Locate the cell with the specified text and output its [X, Y] center coordinate. 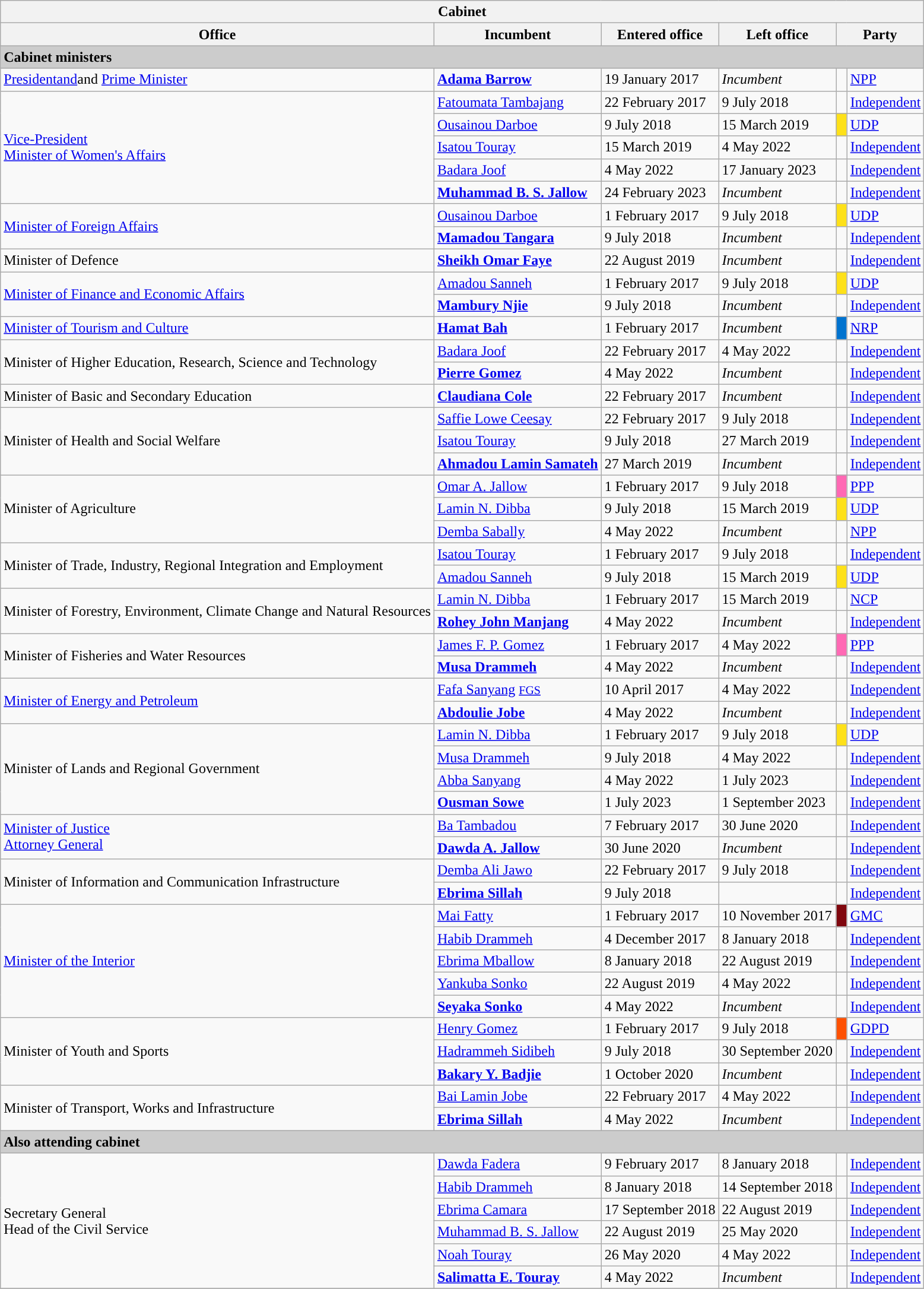
Fatoumata Tambajang [517, 102]
Minister of Lands and Regional Government [217, 769]
1 September 2023 [777, 803]
Ebrima Mballow [517, 961]
Abdoulie Jobe [517, 712]
Sheikh Omar Faye [517, 260]
25 May 2020 [777, 1232]
Yankuba Sonko [517, 983]
Minister of Tourism and Culture [217, 328]
Ousman Sowe [517, 803]
Mai Fatty [517, 916]
Vice-PresidentMinister of Women's Affairs [217, 147]
Minister of Trade, Industry, Regional Integration and Employment [217, 565]
Ahmadou Lamin Samateh [517, 464]
Seyaka Sonko [517, 1006]
10 November 2017 [777, 916]
NCP [885, 599]
7 February 2017 [660, 825]
Minister of JusticeAttorney General [217, 837]
14 September 2018 [777, 1187]
Bakary Y. Badjie [517, 1074]
19 January 2017 [660, 80]
Minister of Health and Social Welfare [217, 441]
Minister of Fisheries and Water Resources [217, 655]
Hamat Bah [517, 328]
Minister of Information and Communication Infrastructure [217, 882]
Demba Ali Jawo [517, 870]
Minister of Transport, Works and Infrastructure [217, 1108]
4 December 2017 [660, 938]
GMC [885, 916]
Cabinet ministers [462, 57]
Cabinet [462, 12]
30 September 2020 [777, 1052]
Salimatta E. Touray [517, 1277]
Minister of Youth and Sports [217, 1052]
Ebrima Camara [517, 1209]
10 April 2017 [660, 690]
17 January 2023 [777, 170]
James F. P. Gomez [517, 644]
Minister of Energy and Petroleum [217, 701]
Abba Sanyang [517, 780]
Dawda Fadera [517, 1164]
Party [880, 34]
26 May 2020 [660, 1255]
Minister of Foreign Affairs [217, 226]
Demba Sabally [517, 531]
9 February 2017 [660, 1164]
Dawda A. Jallow [517, 848]
Mamadou Tangara [517, 237]
Entered office [660, 34]
Noah Touray [517, 1255]
Minister of the Interior [217, 961]
Minister of Defence [217, 260]
Rohey John Manjang [517, 622]
17 September 2018 [660, 1209]
Bai Lamin Jobe [517, 1097]
Fafa Sanyang FGS [517, 690]
NRP [885, 328]
Presidentandand Prime Minister [217, 80]
Mambury Njie [517, 306]
Office [217, 34]
Henry Gomez [517, 1029]
Minister of Higher Education, Research, Science and Technology [217, 362]
Left office [777, 34]
Saffie Lowe Ceesay [517, 419]
Minister of Agriculture [217, 509]
Minister of Forestry, Environment, Climate Change and Natural Resources [217, 610]
Pierre Gomez [517, 373]
Omar A. Jallow [517, 486]
GDPD [885, 1029]
Claudiana Cole [517, 396]
Secretary GeneralHead of the Civil Service [217, 1221]
Adama Barrow [517, 80]
Minister of Finance and Economic Affairs [217, 294]
Minister of Basic and Secondary Education [217, 396]
Hadrammeh Sidibeh [517, 1052]
24 February 2023 [660, 192]
1 October 2020 [660, 1074]
Also attending cabinet [462, 1142]
Ba Tambadou [517, 825]
